Provide the [X, Y] coordinate of the cell's center where the given text is located.  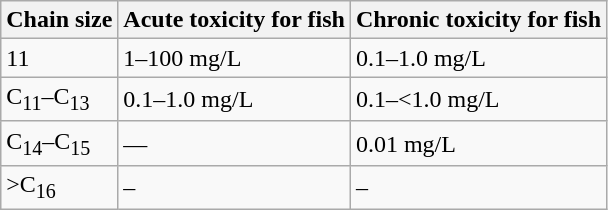
C11–C13 [60, 99]
>C16 [60, 188]
Acute toxicity for fish [234, 20]
Chronic toxicity for fish [478, 20]
0.01 mg/L [478, 143]
11 [60, 58]
0.1–<1.0 mg/L [478, 99]
Chain size [60, 20]
1–100 mg/L [234, 58]
— [234, 143]
C14–C15 [60, 143]
